Provide the [X, Y] coordinate of the cell's center where the given text is located.  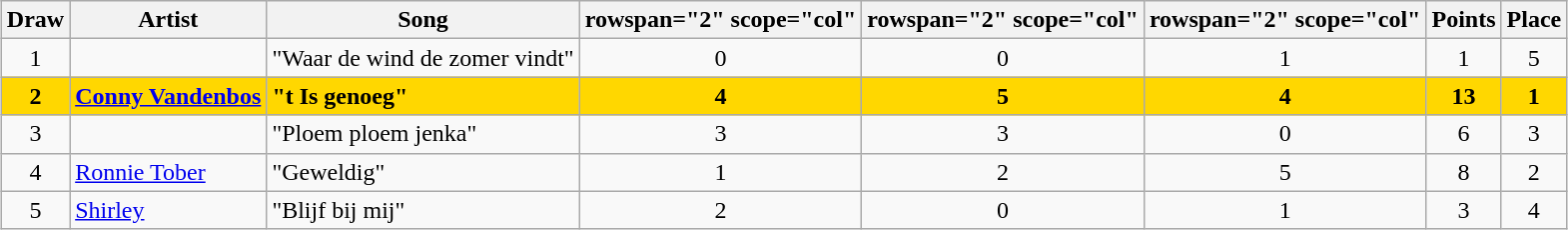
Ronnie Tober [168, 172]
Points [1464, 20]
Place [1534, 20]
Song [423, 20]
6 [1464, 134]
"t Is genoeg" [423, 96]
8 [1464, 172]
Draw [35, 20]
"Blijf bij mij" [423, 210]
"Waar de wind de zomer vindt" [423, 58]
"Geweldig" [423, 172]
Shirley [168, 210]
13 [1464, 96]
Artist [168, 20]
Conny Vandenbos [168, 96]
"Ploem ploem jenka" [423, 134]
